For the text-containing cell, return its midpoint in [x, y] coordinate format. 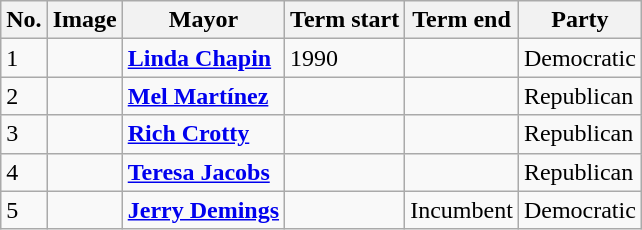
Term start [345, 20]
Rich Crotty [203, 134]
Image [84, 20]
Mayor [203, 20]
5 [24, 210]
2 [24, 96]
Term end [462, 20]
Linda Chapin [203, 58]
1 [24, 58]
Teresa Jacobs [203, 172]
Jerry Demings [203, 210]
1990 [345, 58]
No. [24, 20]
Mel Martínez [203, 96]
Incumbent [462, 210]
3 [24, 134]
4 [24, 172]
Party [580, 20]
